Search for the cell housing the specified text and yield its [X, Y] center coordinate. 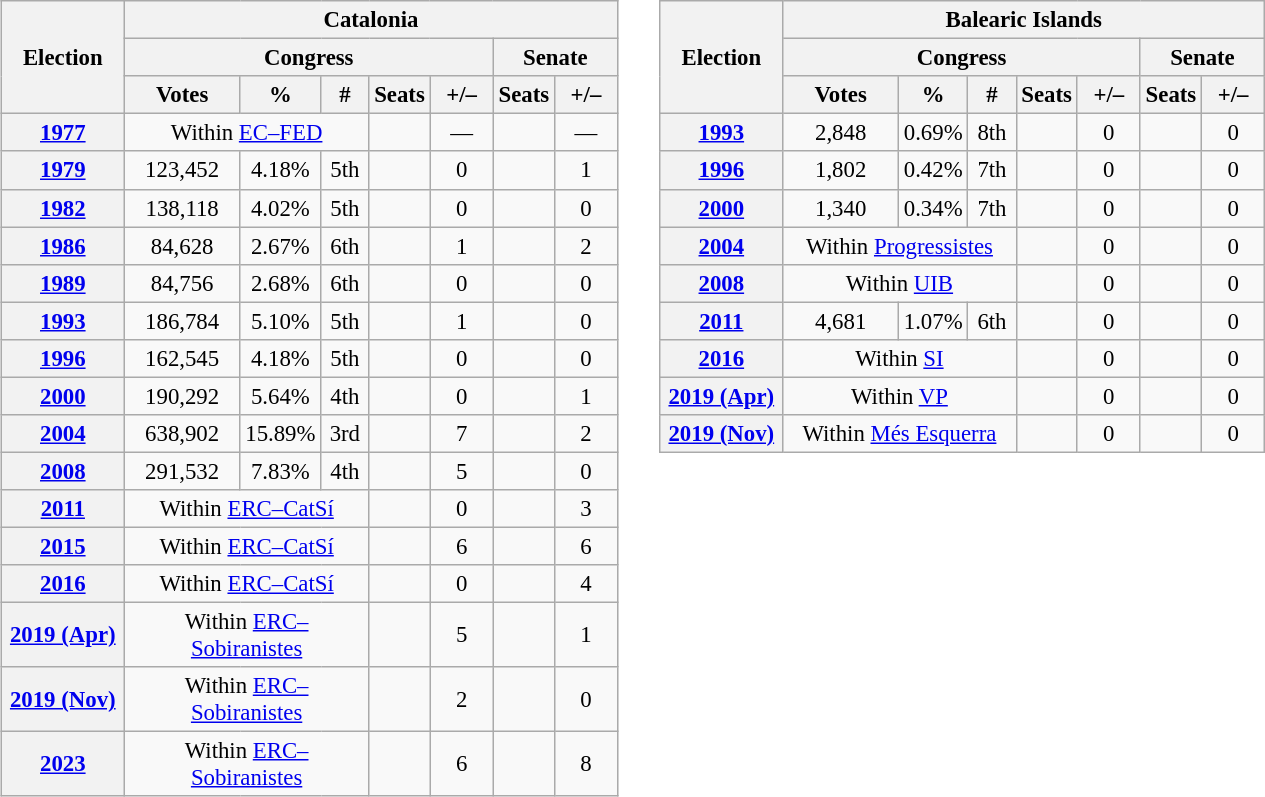
1.07% [932, 321]
638,902 [182, 434]
162,545 [182, 358]
190,292 [182, 396]
291,532 [182, 471]
Within VP [900, 396]
2.68% [280, 283]
3rd [345, 434]
Catalonia [370, 20]
4,681 [841, 321]
1,802 [841, 170]
1977 [62, 133]
0.34% [932, 208]
84,756 [182, 283]
186,784 [182, 321]
1982 [62, 208]
2,848 [841, 133]
1989 [62, 283]
1,340 [841, 208]
Within EC–FED [246, 133]
1979 [62, 170]
138,118 [182, 208]
8th [992, 133]
Within UIB [900, 283]
0.69% [932, 133]
3 [586, 509]
2.67% [280, 246]
Within Progressistes [900, 246]
2023 [62, 764]
Within Més Esquerra [900, 434]
5.10% [280, 321]
0.42% [932, 170]
7.83% [280, 471]
Within SI [900, 358]
1986 [62, 246]
2015 [62, 546]
4 [586, 584]
84,628 [182, 246]
123,452 [182, 170]
15.89% [280, 434]
Balearic Islands [1024, 20]
5.64% [280, 396]
4.02% [280, 208]
7 [462, 434]
8 [586, 764]
